Extract the [X, Y] coordinate from the center of the cell holding the provided text.  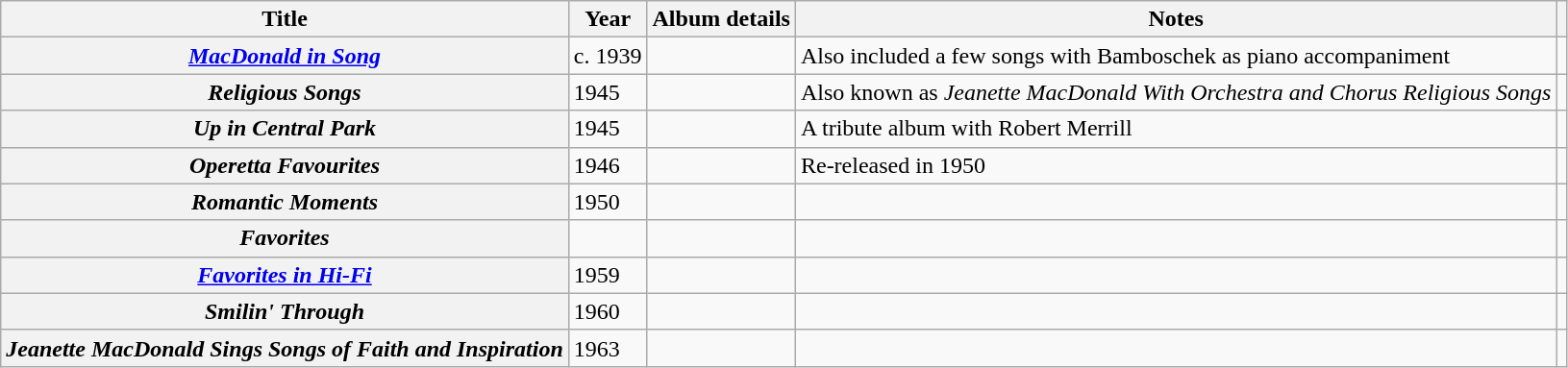
Re-released in 1950 [1175, 165]
Romantic Moments [285, 202]
Favorites [285, 238]
1946 [608, 165]
1959 [608, 275]
1960 [608, 311]
1950 [608, 202]
MacDonald in Song [285, 56]
A tribute album with Robert Merrill [1175, 129]
Also known as Jeanette MacDonald With Orchestra and Chorus Religious Songs [1175, 92]
Album details [721, 19]
Operetta Favourites [285, 165]
Religious Songs [285, 92]
c. 1939 [608, 56]
Year [608, 19]
Favorites in Hi-Fi [285, 275]
1963 [608, 348]
Title [285, 19]
Notes [1175, 19]
Also included a few songs with Bamboschek as piano accompaniment [1175, 56]
Smilin' Through [285, 311]
Jeanette MacDonald Sings Songs of Faith and Inspiration [285, 348]
Up in Central Park [285, 129]
